For the text-containing cell, return its midpoint in [X, Y] coordinate format. 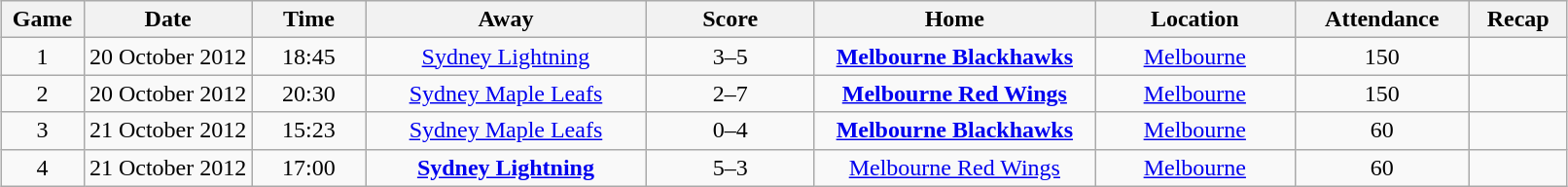
Away [506, 19]
3 [43, 131]
Date [167, 19]
17:00 [309, 168]
Game [43, 19]
Recap [1517, 19]
0–4 [730, 131]
Score [730, 19]
20:30 [309, 93]
18:45 [309, 56]
Attendance [1381, 19]
15:23 [309, 131]
4 [43, 168]
2 [43, 93]
3–5 [730, 56]
1 [43, 56]
Location [1195, 19]
Time [309, 19]
2–7 [730, 93]
Home [954, 19]
5–3 [730, 168]
